Identify which cell holds the provided text, then report its (X, Y) central coordinate. 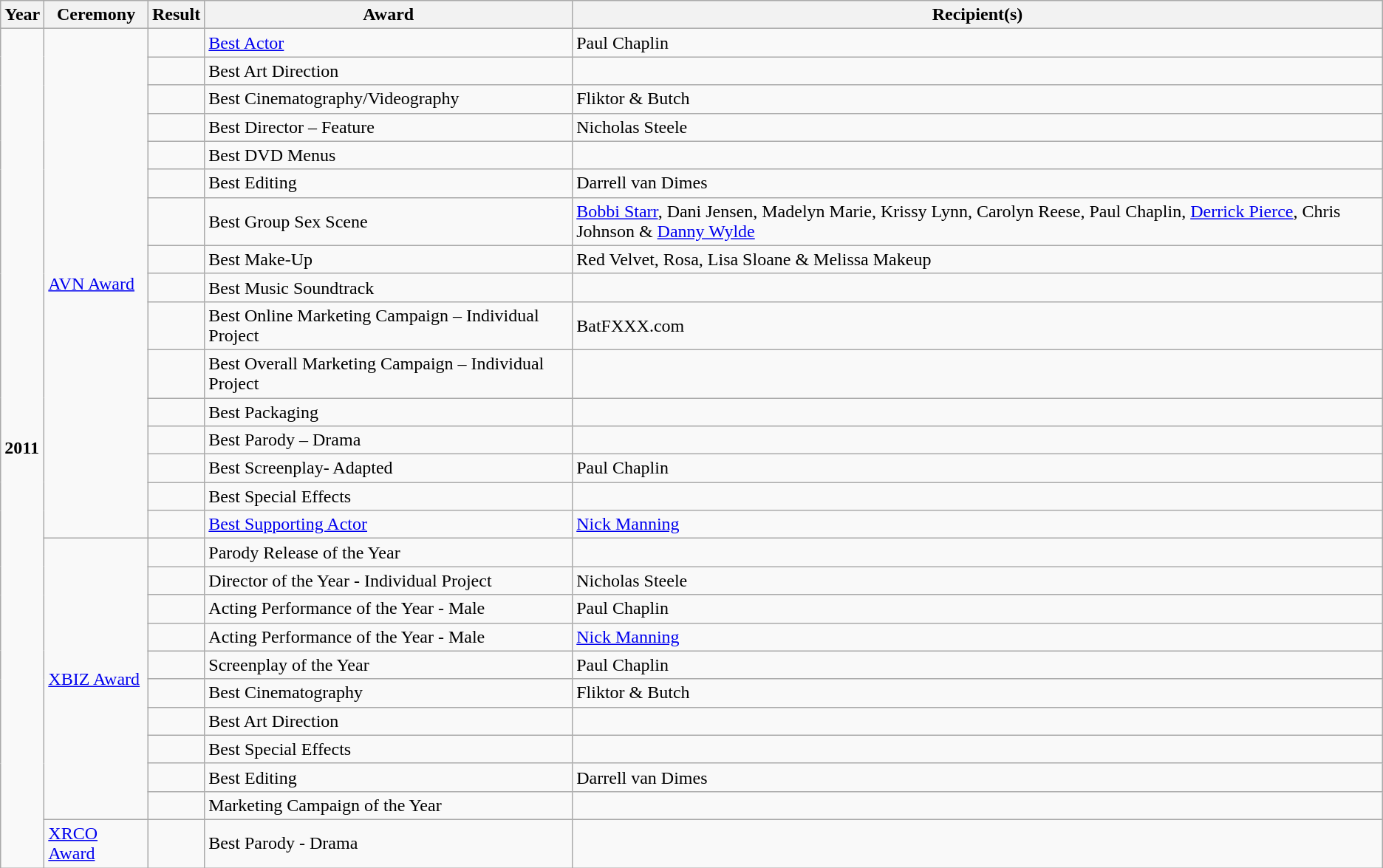
Result (176, 15)
Best Supporting Actor (389, 524)
XBIZ Award (96, 680)
Bobbi Starr, Dani Jensen, Madelyn Marie, Krissy Lynn, Carolyn Reese, Paul Chaplin, Derrick Pierce, Chris Johnson & Danny Wylde (978, 222)
Director of the Year - Individual Project (389, 581)
Best Group Sex Scene (389, 222)
Recipient(s) (978, 15)
BatFXXX.com (978, 325)
Screenplay of the Year (389, 665)
Best Director – Feature (389, 127)
Award (389, 15)
Best Online Marketing Campaign – Individual Project (389, 325)
XRCO Award (96, 844)
Year (22, 15)
Best Make-Up (389, 259)
Best Packaging (389, 411)
Red Velvet, Rosa, Lisa Sloane & Melissa Makeup (978, 259)
Parody Release of the Year (389, 553)
Marketing Campaign of the Year (389, 805)
Best Cinematography (389, 693)
Best DVD Menus (389, 155)
Best Parody - Drama (389, 844)
Best Parody – Drama (389, 440)
AVN Award (96, 284)
Best Overall Marketing Campaign – Individual Project (389, 374)
Ceremony (96, 15)
2011 (22, 448)
Best Music Soundtrack (389, 287)
Best Actor (389, 43)
Best Screenplay- Adapted (389, 468)
Best Cinematography/Videography (389, 99)
